Identify which cell holds the provided text, then report its [X, Y] central coordinate. 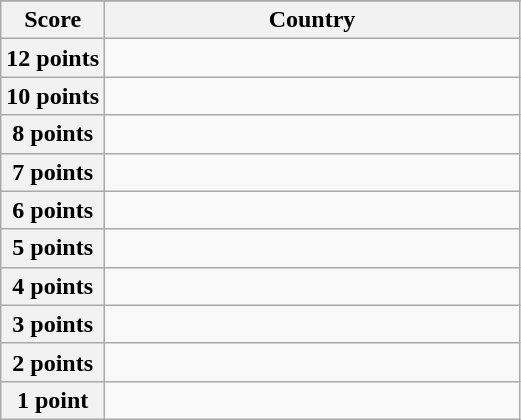
6 points [53, 210]
8 points [53, 134]
4 points [53, 286]
3 points [53, 324]
Score [53, 20]
5 points [53, 248]
1 point [53, 400]
10 points [53, 96]
12 points [53, 58]
2 points [53, 362]
Country [312, 20]
7 points [53, 172]
